Determine the [x, y] coordinate at the center of the cell enclosing the given text.  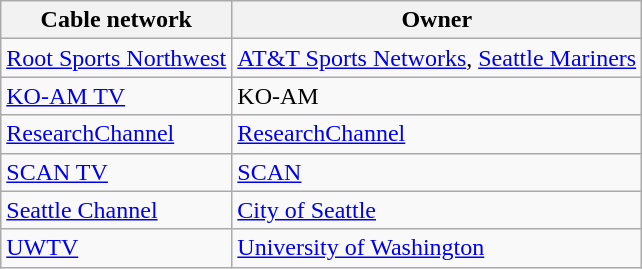
KO-AM [437, 96]
University of Washington [437, 248]
Owner [437, 20]
City of Seattle [437, 210]
Root Sports Northwest [116, 58]
SCAN TV [116, 172]
SCAN [437, 172]
AT&T Sports Networks, Seattle Mariners [437, 58]
UWTV [116, 248]
Cable network [116, 20]
KO-AM TV [116, 96]
Seattle Channel [116, 210]
